From the cell containing the given text, extract its center point as (x, y) coordinate. 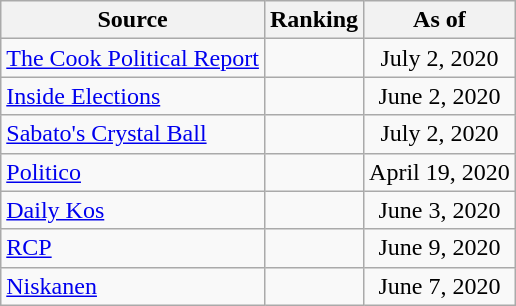
As of (440, 20)
Inside Elections (133, 96)
Ranking (314, 20)
Politico (133, 172)
Daily Kos (133, 210)
The Cook Political Report (133, 58)
RCP (133, 248)
June 9, 2020 (440, 248)
June 2, 2020 (440, 96)
April 19, 2020 (440, 172)
Niskanen (133, 286)
June 3, 2020 (440, 210)
Source (133, 20)
June 7, 2020 (440, 286)
Sabato's Crystal Ball (133, 134)
